Locate the cell with the specified text and output its [x, y] center coordinate. 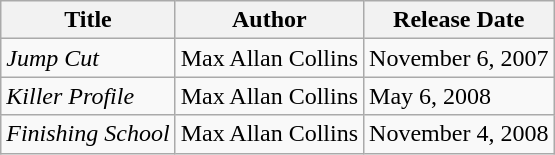
November 4, 2008 [459, 134]
Jump Cut [88, 58]
Finishing School [88, 134]
Author [269, 20]
Release Date [459, 20]
November 6, 2007 [459, 58]
Killer Profile [88, 96]
May 6, 2008 [459, 96]
Title [88, 20]
